Determine the (x, y) coordinate at the center of the cell enclosing the given text.  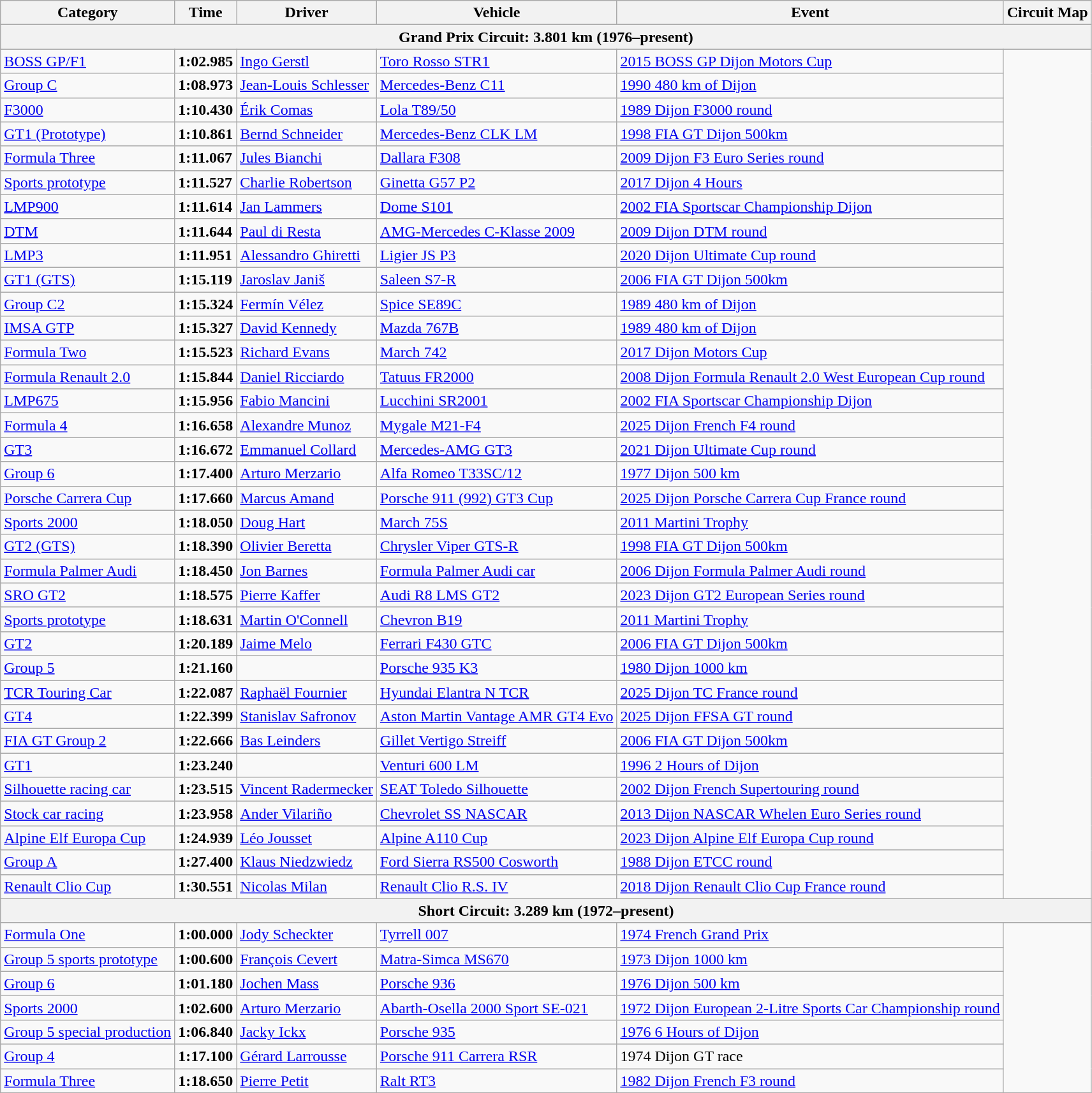
1982 Dijon French F3 round (810, 1081)
Formula 4 (88, 425)
1988 Dijon ETCC round (810, 862)
Group 4 (88, 1056)
Stock car racing (88, 814)
1:18.650 (205, 1081)
Ligier JS P3 (496, 255)
Charlie Robertson (307, 182)
1:16.658 (205, 425)
1:18.575 (205, 595)
GT2 (88, 643)
Group 5 (88, 668)
Matra-Simca MS670 (496, 959)
BOSS GP/F1 (88, 61)
Porsche 911 (992) GT3 Cup (496, 498)
1:24.939 (205, 838)
Formula Palmer Audi (88, 571)
Group C2 (88, 304)
Dallara F308 (496, 158)
Martin O'Connell (307, 619)
Mazda 767B (496, 328)
Daniel Ricciardo (307, 377)
1:22.399 (205, 717)
1977 Dijon 500 km (810, 474)
Stanislav Safronov (307, 717)
1:17.100 (205, 1056)
2017 Dijon 4 Hours (810, 182)
Ferrari F430 GTC (496, 643)
Circuit Map (1047, 13)
2006 Dijon Formula Palmer Audi round (810, 571)
Renault Clio R.S. IV (496, 886)
1:15.119 (205, 279)
1996 2 Hours of Dijon (810, 765)
GT1 (GTS) (88, 279)
1:11.644 (205, 231)
Porsche 911 Carrera RSR (496, 1056)
1:11.951 (205, 255)
F3000 (88, 110)
2023 Dijon Alpine Elf Europa Cup round (810, 838)
Formula Two (88, 353)
Vincent Radermecker (307, 789)
1974 Dijon GT race (810, 1056)
Jaroslav Janiš (307, 279)
Bas Leinders (307, 741)
Klaus Niedzwiedz (307, 862)
Abarth-Osella 2000 Sport SE-021 (496, 1008)
1980 Dijon 1000 km (810, 668)
Porsche 935 (496, 1032)
Tyrrell 007 (496, 935)
1:21.160 (205, 668)
Dome S101 (496, 207)
AMG-Mercedes C-Klasse 2009 (496, 231)
LMP3 (88, 255)
Jody Scheckter (307, 935)
1976 6 Hours of Dijon (810, 1032)
1:17.400 (205, 474)
1:17.660 (205, 498)
1:11.067 (205, 158)
1:23.958 (205, 814)
2025 Dijon French F4 round (810, 425)
Alexandre Munoz (307, 425)
Venturi 600 LM (496, 765)
David Kennedy (307, 328)
Fabio Mancini (307, 401)
Doug Hart (307, 522)
Paul di Resta (307, 231)
2017 Dijon Motors Cup (810, 353)
2020 Dijon Ultimate Cup round (810, 255)
Raphaël Fournier (307, 692)
Formula One (88, 935)
Jean-Louis Schlesser (307, 85)
Lucchini SR2001 (496, 401)
Formula Renault 2.0 (88, 377)
DTM (88, 231)
GT1 (88, 765)
1:15.324 (205, 304)
2002 Dijon French Supertouring round (810, 789)
SRO GT2 (88, 595)
Alpine Elf Europa Cup (88, 838)
GT4 (88, 717)
IMSA GTP (88, 328)
2018 Dijon Renault Clio Cup France round (810, 886)
1:18.631 (205, 619)
Olivier Beretta (307, 546)
Saleen S7-R (496, 279)
Jules Bianchi (307, 158)
2025 Dijon Porsche Carrera Cup France round (810, 498)
Event (810, 13)
1:23.240 (205, 765)
1:15.523 (205, 353)
Renault Clio Cup (88, 886)
1:18.050 (205, 522)
2009 Dijon F3 Euro Series round (810, 158)
Fermín Vélez (307, 304)
1:18.390 (205, 546)
Mercedes-Benz CLK LM (496, 134)
Category (88, 13)
1974 French Grand Prix (810, 935)
Bernd Schneider (307, 134)
1:27.400 (205, 862)
2009 Dijon DTM round (810, 231)
2021 Dijon Ultimate Cup round (810, 450)
1:00.000 (205, 935)
LMP675 (88, 401)
Gillet Vertigo Streiff (496, 741)
Ingo Gerstl (307, 61)
Chevrolet SS NASCAR (496, 814)
1976 Dijon 500 km (810, 983)
Jaime Melo (307, 643)
1:08.973 (205, 85)
2015 BOSS GP Dijon Motors Cup (810, 61)
Richard Evans (307, 353)
SEAT Toledo Silhouette (496, 789)
Lola T89/50 (496, 110)
Alessandro Ghiretti (307, 255)
1:16.672 (205, 450)
Hyundai Elantra N TCR (496, 692)
Grand Prix Circuit: 3.801 km (1976–present) (546, 37)
Gérard Larrousse (307, 1056)
Pierre Kaffer (307, 595)
Jacky Ickx (307, 1032)
TCR Touring Car (88, 692)
Jon Barnes (307, 571)
March 742 (496, 353)
Alfa Romeo T33SC/12 (496, 474)
Tatuus FR2000 (496, 377)
Vehicle (496, 13)
Audi R8 LMS GT2 (496, 595)
2025 Dijon TC France round (810, 692)
Ander Vilariño (307, 814)
1:06.840 (205, 1032)
Pierre Petit (307, 1081)
2025 Dijon FFSA GT round (810, 717)
1:15.327 (205, 328)
Group 5 special production (88, 1032)
Spice SE89C (496, 304)
1:20.189 (205, 643)
1:02.600 (205, 1008)
Porsche 935 K3 (496, 668)
2013 Dijon NASCAR Whelen Euro Series round (810, 814)
1:30.551 (205, 886)
Short Circuit: 3.289 km (1972–present) (546, 911)
Silhouette racing car (88, 789)
Chrysler Viper GTS-R (496, 546)
Ralt RT3 (496, 1081)
Nicolas Milan (307, 886)
Mercedes-AMG GT3 (496, 450)
1973 Dijon 1000 km (810, 959)
Érik Comas (307, 110)
1:11.527 (205, 182)
Mygale M21-F4 (496, 425)
GT3 (88, 450)
Group C (88, 85)
1:15.844 (205, 377)
Porsche 936 (496, 983)
Emmanuel Collard (307, 450)
Jan Lammers (307, 207)
1:10.861 (205, 134)
1:22.666 (205, 741)
1:00.600 (205, 959)
1:10.430 (205, 110)
Group A (88, 862)
Marcus Amand (307, 498)
Driver (307, 13)
LMP900 (88, 207)
Léo Jousset (307, 838)
Ford Sierra RS500 Cosworth (496, 862)
2023 Dijon GT2 European Series round (810, 595)
1:18.450 (205, 571)
Toro Rosso STR1 (496, 61)
1:22.087 (205, 692)
1990 480 km of Dijon (810, 85)
Mercedes-Benz C11 (496, 85)
Porsche Carrera Cup (88, 498)
1:23.515 (205, 789)
GT2 (GTS) (88, 546)
GT1 (Prototype) (88, 134)
Jochen Mass (307, 983)
1972 Dijon European 2-Litre Sports Car Championship round (810, 1008)
FIA GT Group 2 (88, 741)
1989 Dijon F3000 round (810, 110)
1:15.956 (205, 401)
Aston Martin Vantage AMR GT4 Evo (496, 717)
1:02.985 (205, 61)
Time (205, 13)
March 75S (496, 522)
Chevron B19 (496, 619)
1:11.614 (205, 207)
Ginetta G57 P2 (496, 182)
François Cevert (307, 959)
Group 5 sports prototype (88, 959)
Alpine A110 Cup (496, 838)
1:01.180 (205, 983)
2008 Dijon Formula Renault 2.0 West European Cup round (810, 377)
Formula Palmer Audi car (496, 571)
